Output the [X, Y] coordinate of the center of the cell containing the given text.  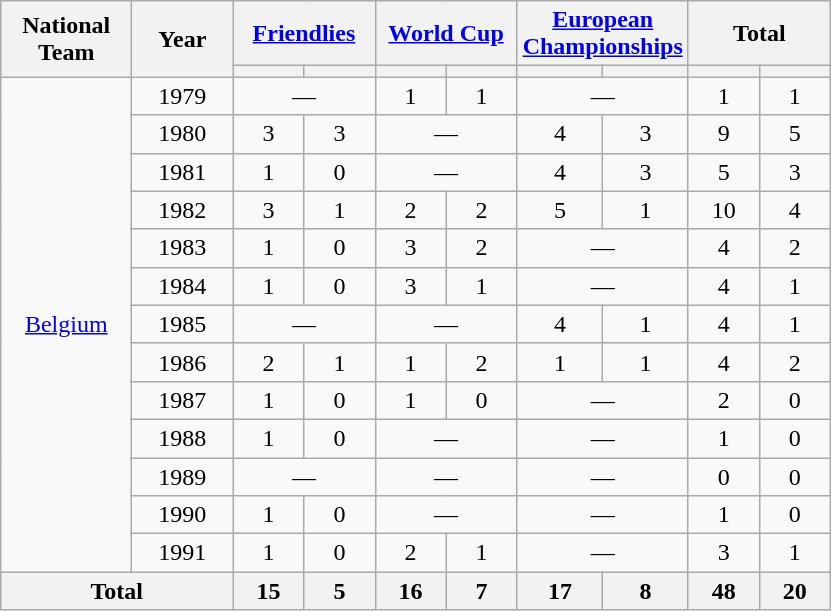
48 [724, 591]
European Championships [602, 34]
1982 [182, 210]
1990 [182, 515]
20 [794, 591]
NationalTeam [66, 39]
1991 [182, 553]
Friendlies [304, 34]
1988 [182, 438]
Belgium [66, 324]
1989 [182, 477]
8 [646, 591]
1987 [182, 400]
15 [268, 591]
7 [482, 591]
9 [724, 134]
Year [182, 39]
1986 [182, 362]
World Cup [446, 34]
1985 [182, 324]
16 [410, 591]
1981 [182, 172]
17 [560, 591]
1983 [182, 248]
1984 [182, 286]
10 [724, 210]
1980 [182, 134]
1979 [182, 96]
